Search for the cell housing the specified text and yield its [x, y] center coordinate. 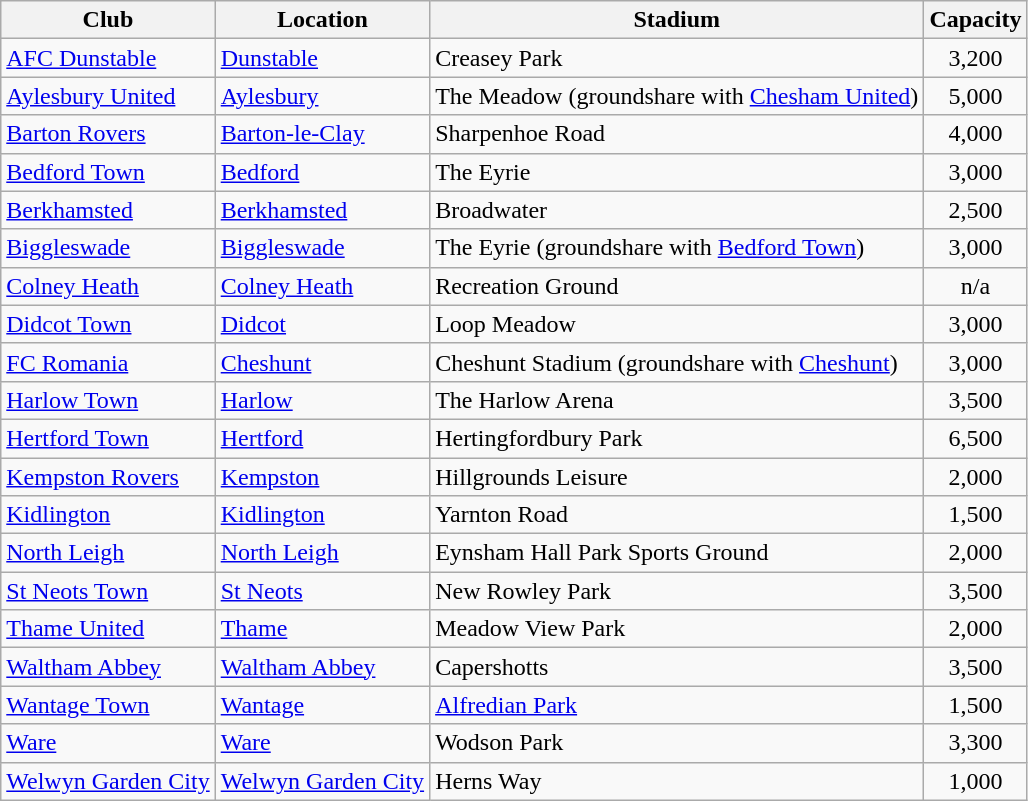
5,000 [976, 96]
Recreation Ground [677, 286]
St Neots [322, 591]
Kempston Rovers [108, 477]
Dunstable [322, 58]
Alfredian Park [677, 705]
Stadium [677, 20]
Sharpenhoe Road [677, 134]
n/a [976, 286]
Didcot Town [108, 324]
Club [108, 20]
Kempston [322, 477]
Barton-le-Clay [322, 134]
New Rowley Park [677, 591]
Thame [322, 629]
Capacity [976, 20]
Hertford [322, 438]
Didcot [322, 324]
Harlow [322, 400]
St Neots Town [108, 591]
Eynsham Hall Park Sports Ground [677, 553]
AFC Dunstable [108, 58]
Barton Rovers [108, 134]
1,000 [976, 781]
Wantage Town [108, 705]
Capershotts [677, 667]
Hillgrounds Leisure [677, 477]
Thame United [108, 629]
Cheshunt Stadium (groundshare with Cheshunt) [677, 362]
Bedford Town [108, 172]
Bedford [322, 172]
The Harlow Arena [677, 400]
Wodson Park [677, 743]
Yarnton Road [677, 515]
Cheshunt [322, 362]
4,000 [976, 134]
Harlow Town [108, 400]
Hertford Town [108, 438]
Location [322, 20]
Hertingfordbury Park [677, 438]
3,200 [976, 58]
Aylesbury United [108, 96]
Aylesbury [322, 96]
3,300 [976, 743]
6,500 [976, 438]
Loop Meadow [677, 324]
Creasey Park [677, 58]
Meadow View Park [677, 629]
FC Romania [108, 362]
Wantage [322, 705]
Broadwater [677, 210]
2,500 [976, 210]
The Eyrie (groundshare with Bedford Town) [677, 248]
The Meadow (groundshare with Chesham United) [677, 96]
The Eyrie [677, 172]
Herns Way [677, 781]
